Identify which cell holds the provided text, then report its [X, Y] central coordinate. 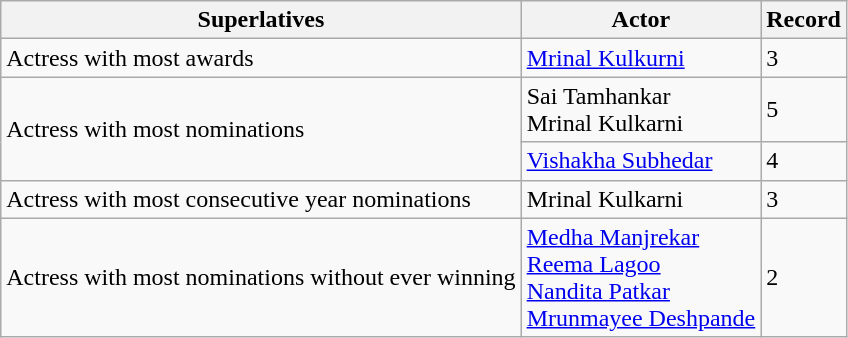
Mrinal Kulkurni [641, 58]
Actor [641, 20]
Record [804, 20]
2 [804, 278]
Actress with most awards [261, 58]
Vishakha Subhedar [641, 161]
Medha ManjrekarReema LagooNandita PatkarMrunmayee Deshpande [641, 278]
4 [804, 161]
Actress with most consecutive year nominations [261, 199]
5 [804, 110]
Actress with most nominations without ever winning [261, 278]
Superlatives [261, 20]
Actress with most nominations [261, 128]
Mrinal Kulkarni [641, 199]
Sai TamhankarMrinal Kulkarni [641, 110]
